Locate the cell with the specified text and output its (X, Y) center coordinate. 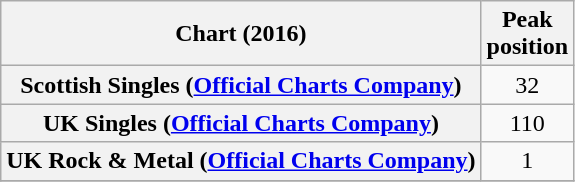
110 (527, 123)
Scottish Singles (Official Charts Company) (241, 85)
Chart (2016) (241, 34)
Peak position (527, 34)
32 (527, 85)
1 (527, 161)
UK Rock & Metal (Official Charts Company) (241, 161)
UK Singles (Official Charts Company) (241, 123)
